Output the [x, y] coordinate of the center of the cell containing the given text.  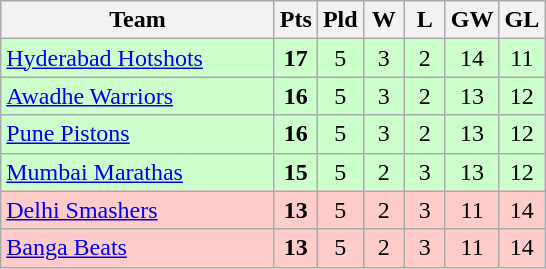
Pune Pistons [138, 134]
17 [296, 58]
L [424, 20]
Banga Beats [138, 248]
Delhi Smashers [138, 210]
GL [522, 20]
Mumbai Marathas [138, 172]
Hyderabad Hotshots [138, 58]
Awadhe Warriors [138, 96]
W [384, 20]
Team [138, 20]
Pld [340, 20]
Pts [296, 20]
15 [296, 172]
GW [472, 20]
